Detect which cell encompasses the target text, then output its (x, y) center coordinate. 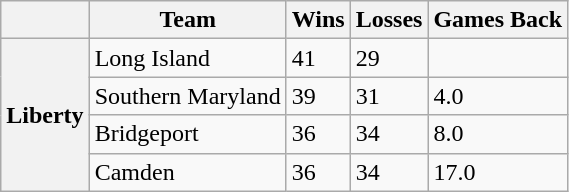
Team (188, 20)
29 (389, 58)
8.0 (498, 134)
Southern Maryland (188, 96)
39 (318, 96)
Camden (188, 172)
41 (318, 58)
Long Island (188, 58)
Wins (318, 20)
Games Back (498, 20)
Losses (389, 20)
17.0 (498, 172)
4.0 (498, 96)
Liberty (45, 115)
31 (389, 96)
Bridgeport (188, 134)
